Search for the cell housing the specified text and yield its (x, y) center coordinate. 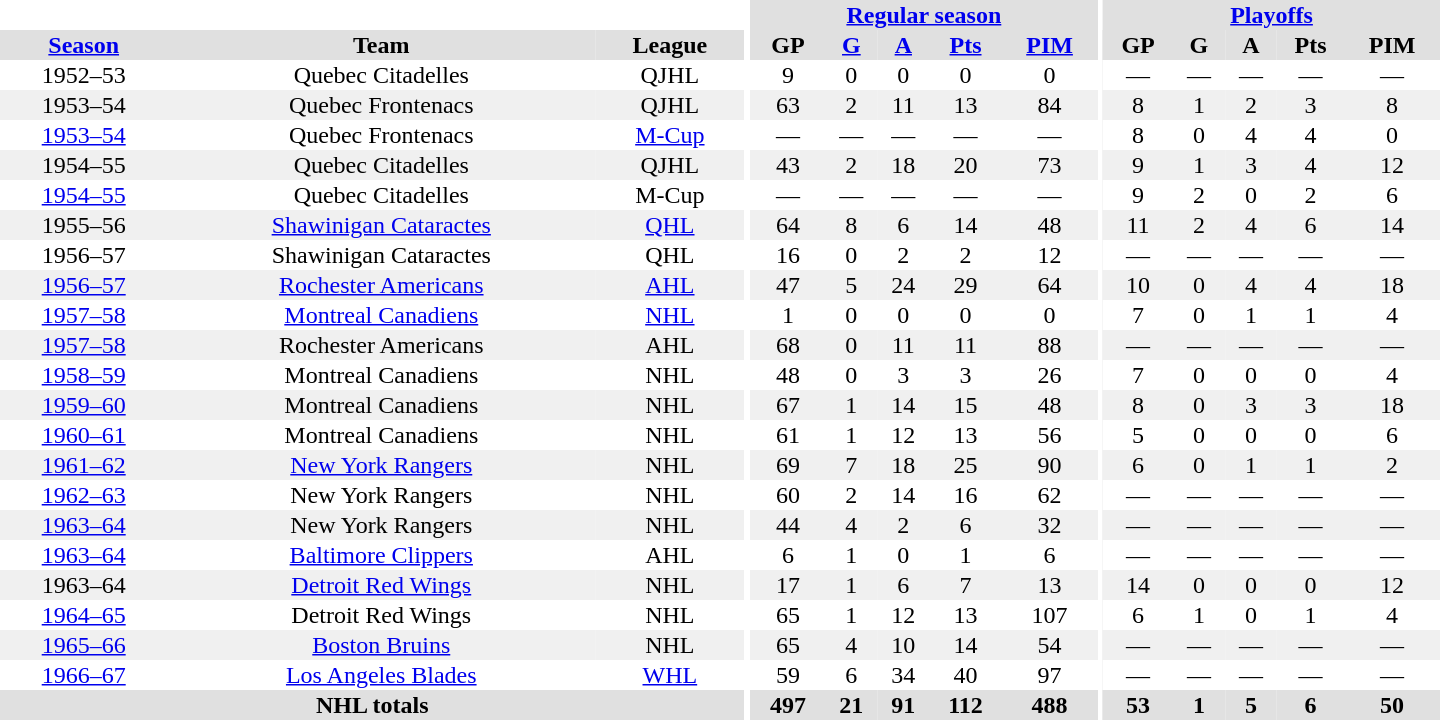
1964–65 (84, 615)
NHL totals (372, 705)
League (670, 45)
Boston Bruins (381, 645)
88 (1050, 345)
73 (1050, 165)
54 (1050, 645)
24 (903, 285)
1961–62 (84, 465)
32 (1050, 525)
488 (1050, 705)
Season (84, 45)
1966–67 (84, 675)
47 (788, 285)
1952–53 (84, 75)
59 (788, 675)
68 (788, 345)
91 (903, 705)
60 (788, 495)
61 (788, 435)
1960–61 (84, 435)
WHL (670, 675)
29 (966, 285)
Baltimore Clippers (381, 555)
43 (788, 165)
40 (966, 675)
26 (1050, 375)
50 (1392, 705)
1955–56 (84, 225)
62 (1050, 495)
69 (788, 465)
15 (966, 405)
497 (788, 705)
34 (903, 675)
90 (1050, 465)
107 (1050, 615)
63 (788, 105)
20 (966, 165)
53 (1138, 705)
1962–63 (84, 495)
44 (788, 525)
Playoffs (1272, 15)
Team (381, 45)
1959–60 (84, 405)
112 (966, 705)
1965–66 (84, 645)
21 (851, 705)
17 (788, 585)
56 (1050, 435)
25 (966, 465)
Regular season (924, 15)
67 (788, 405)
1958–59 (84, 375)
97 (1050, 675)
84 (1050, 105)
Los Angeles Blades (381, 675)
